Extract the [x, y] coordinate from the center of the cell holding the provided text.  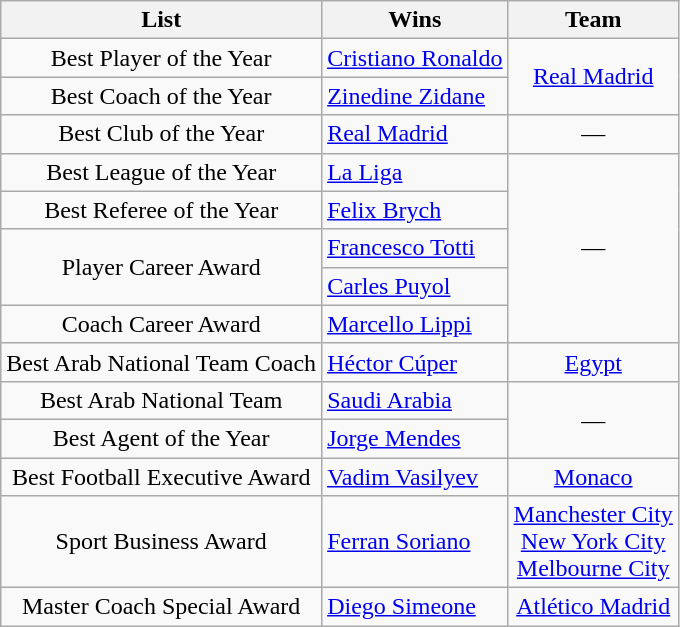
Manchester City New York City Melbourne City [593, 542]
Jorge Mendes [415, 438]
La Liga [415, 172]
Zinedine Zidane [415, 96]
Cristiano Ronaldo [415, 58]
Best Football Executive Award [162, 477]
Best Player of the Year [162, 58]
Héctor Cúper [415, 362]
Best Agent of the Year [162, 438]
Best Referee of the Year [162, 210]
Felix Brych [415, 210]
Vadim Vasilyev [415, 477]
Best League of the Year [162, 172]
Sport Business Award [162, 542]
Carles Puyol [415, 286]
Coach Career Award [162, 324]
List [162, 20]
Egypt [593, 362]
Monaco [593, 477]
Saudi Arabia [415, 400]
Master Coach Special Award [162, 607]
Ferran Soriano [415, 542]
Team [593, 20]
Player Career Award [162, 267]
Best Arab National Team Coach [162, 362]
Best Arab National Team [162, 400]
Best Coach of the Year [162, 96]
Atlético Madrid [593, 607]
Best Club of the Year [162, 134]
Diego Simeone [415, 607]
Marcello Lippi [415, 324]
Wins [415, 20]
Francesco Totti [415, 248]
